Extract the (X, Y) coordinate from the center of the cell holding the provided text.  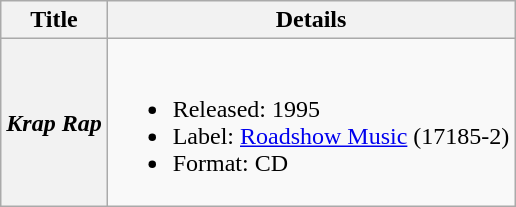
Title (54, 20)
Krap Rap (54, 122)
Details (311, 20)
Released: 1995Label: Roadshow Music (17185-2)Format: CD (311, 122)
